Return the [X, Y] coordinate for the center point of the cell that contains the specified text.  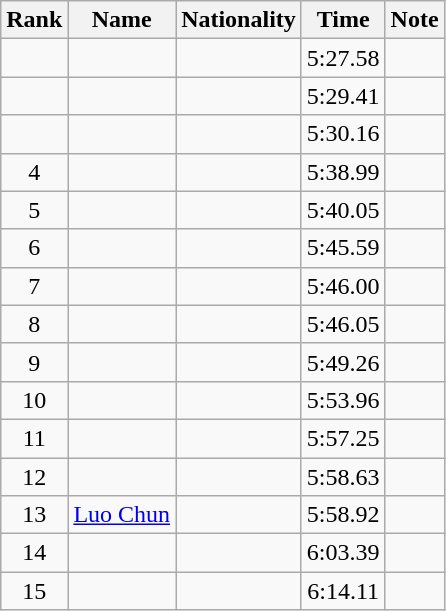
Rank [34, 20]
Time [343, 20]
5 [34, 210]
10 [34, 400]
Luo Chun [122, 515]
5:30.16 [343, 134]
12 [34, 477]
5:27.58 [343, 58]
5:40.05 [343, 210]
Note [414, 20]
4 [34, 172]
5:58.63 [343, 477]
11 [34, 438]
5:49.26 [343, 362]
9 [34, 362]
14 [34, 553]
6:14.11 [343, 591]
5:53.96 [343, 400]
15 [34, 591]
13 [34, 515]
5:46.00 [343, 286]
Nationality [239, 20]
5:58.92 [343, 515]
5:45.59 [343, 248]
7 [34, 286]
5:38.99 [343, 172]
6 [34, 248]
5:46.05 [343, 324]
6:03.39 [343, 553]
Name [122, 20]
5:57.25 [343, 438]
5:29.41 [343, 96]
8 [34, 324]
